Search for the cell housing the specified text and yield its (x, y) center coordinate. 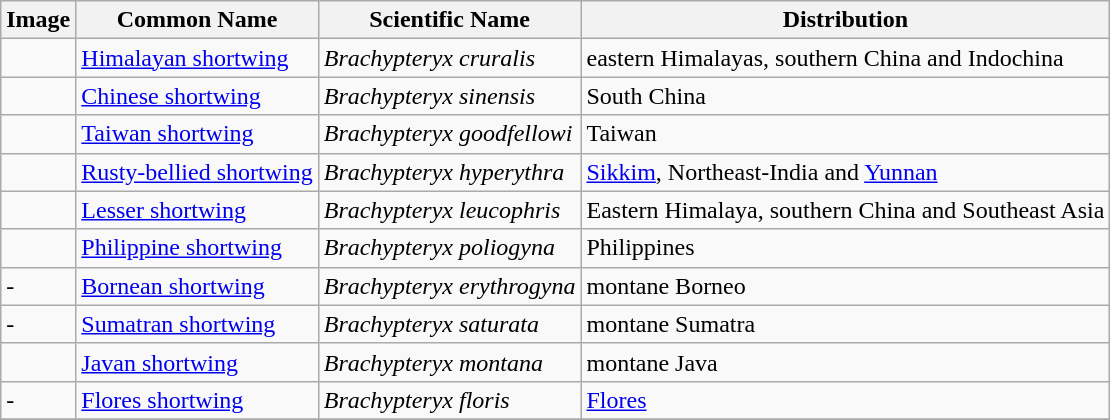
Brachypteryx montana (450, 362)
Sumatran shortwing (197, 324)
eastern Himalayas, southern China and Indochina (846, 58)
Image (38, 20)
Flores (846, 400)
Himalayan shortwing (197, 58)
Taiwan shortwing (197, 134)
Eastern Himalaya, southern China and Southeast Asia (846, 210)
Brachypteryx floris (450, 400)
Brachypteryx cruralis (450, 58)
montane Java (846, 362)
Brachypteryx saturata (450, 324)
Chinese shortwing (197, 96)
Scientific Name (450, 20)
Brachypteryx sinensis (450, 96)
South China (846, 96)
Philippine shortwing (197, 248)
Lesser shortwing (197, 210)
Javan shortwing (197, 362)
Brachypteryx leucophris (450, 210)
Brachypteryx poliogyna (450, 248)
Sikkim, Northeast-India and Yunnan (846, 172)
Brachypteryx erythrogyna (450, 286)
Distribution (846, 20)
Common Name (197, 20)
Bornean shortwing (197, 286)
montane Borneo (846, 286)
Flores shortwing (197, 400)
Brachypteryx goodfellowi (450, 134)
Philippines (846, 248)
montane Sumatra (846, 324)
Brachypteryx hyperythra (450, 172)
Rusty-bellied shortwing (197, 172)
Taiwan (846, 134)
